Find where the given text appears and provide that cell's center as (X, Y) coordinate. 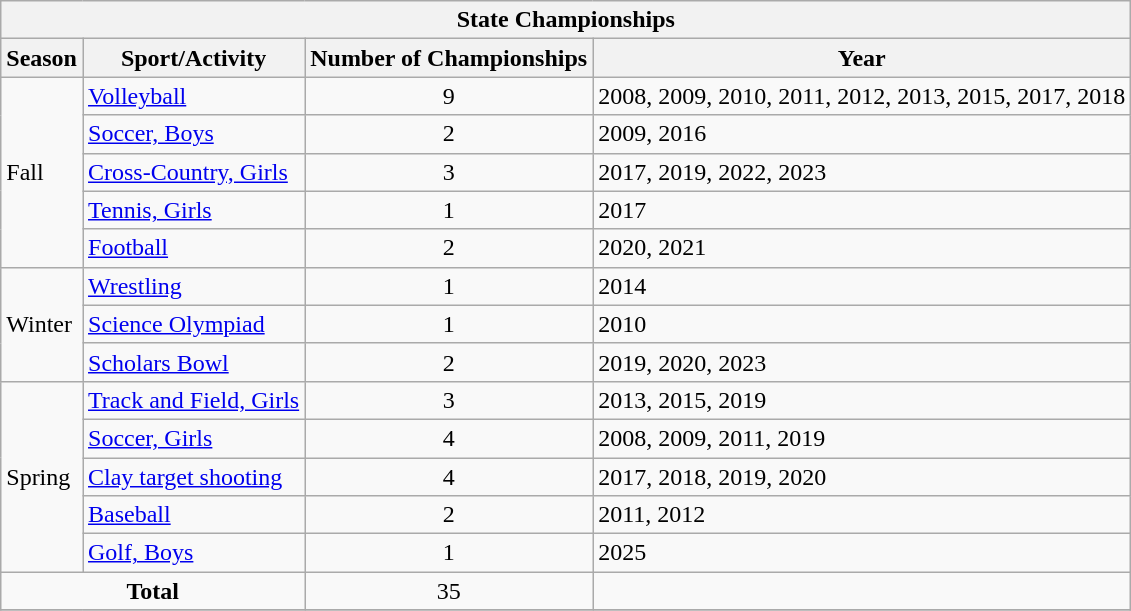
2017, 2019, 2022, 2023 (862, 172)
Tennis, Girls (193, 210)
Scholars Bowl (193, 362)
2025 (862, 553)
Fall (42, 172)
Science Olympiad (193, 324)
Soccer, Girls (193, 438)
2010 (862, 324)
2019, 2020, 2023 (862, 362)
2017 (862, 210)
Track and Field, Girls (193, 400)
2009, 2016 (862, 134)
9 (449, 96)
2008, 2009, 2010, 2011, 2012, 2013, 2015, 2017, 2018 (862, 96)
Spring (42, 476)
Season (42, 58)
2020, 2021 (862, 248)
Year (862, 58)
2008, 2009, 2011, 2019 (862, 438)
Number of Championships (449, 58)
Winter (42, 324)
Total (153, 591)
35 (449, 591)
Football (193, 248)
Golf, Boys (193, 553)
Wrestling (193, 286)
2014 (862, 286)
Baseball (193, 515)
2011, 2012 (862, 515)
Sport/Activity (193, 58)
State Championships (566, 20)
2013, 2015, 2019 (862, 400)
2017, 2018, 2019, 2020 (862, 477)
Soccer, Boys (193, 134)
Clay target shooting (193, 477)
Volleyball (193, 96)
Cross-Country, Girls (193, 172)
